Extract the [x, y] coordinate from the center of the cell holding the provided text.  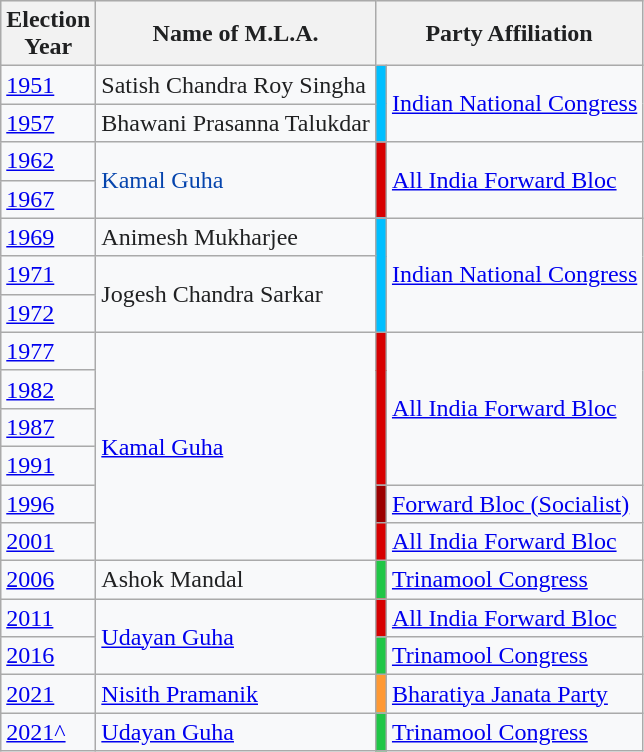
ElectionYear [48, 34]
1969 [48, 237]
1957 [48, 123]
2001 [48, 542]
2011 [48, 618]
1972 [48, 313]
1977 [48, 351]
Bhawani Prasanna Talukdar [236, 123]
1996 [48, 503]
Animesh Mukharjee [236, 237]
1951 [48, 85]
2021^ [48, 732]
Forward Bloc (Socialist) [514, 503]
Jogesh Chandra Sarkar [236, 294]
2021 [48, 694]
1982 [48, 389]
2016 [48, 656]
1962 [48, 161]
2006 [48, 580]
1991 [48, 465]
Ashok Mandal [236, 580]
Bharatiya Janata Party [514, 694]
1971 [48, 275]
Name of M.L.A. [236, 34]
Nisith Pramanik [236, 694]
1987 [48, 427]
Satish Chandra Roy Singha [236, 85]
1967 [48, 199]
Party Affiliation [508, 34]
